For the text-containing cell, return its midpoint in (X, Y) coordinate format. 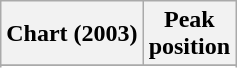
Chart (2003) (72, 34)
Peakposition (189, 34)
